Output the [X, Y] coordinate of the center of the cell containing the given text.  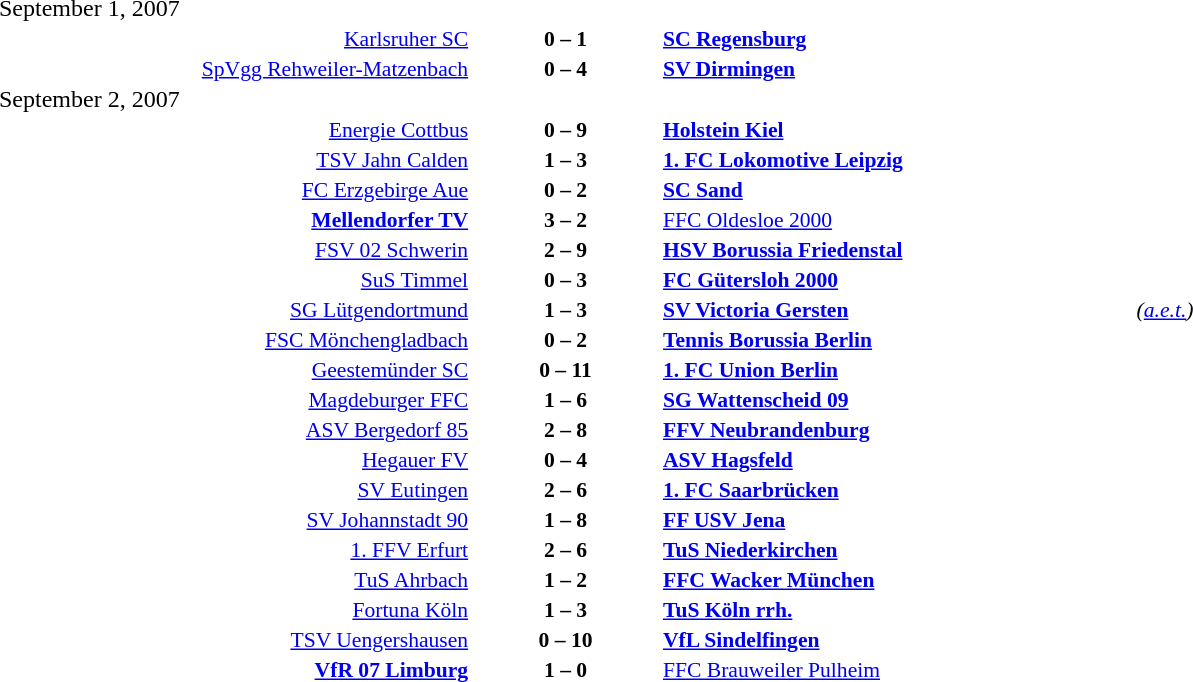
Holstein Kiel [897, 130]
3 – 2 [566, 220]
0 – 1 [566, 38]
SV Victoria Gersten [897, 310]
0 – 3 [566, 280]
1 – 8 [566, 520]
TuS Niederkirchen [897, 550]
1 – 6 [566, 400]
SV Dirmingen [897, 68]
0 – 9 [566, 130]
2 – 9 [566, 250]
HSV Borussia Friedenstal [897, 250]
FFC Oldesloe 2000 [897, 220]
FFV Neubrandenburg [897, 430]
VfL Sindelfingen [897, 640]
1. FC Saarbrücken [897, 490]
1. FC Lokomotive Leipzig [897, 160]
1 – 2 [566, 580]
SC Sand [897, 190]
2 – 8 [566, 430]
FFC Wacker München [897, 580]
FC Gütersloh 2000 [897, 280]
0 – 10 [566, 640]
SC Regensburg [897, 38]
FF USV Jena [897, 520]
0 – 11 [566, 370]
TuS Köln rrh. [897, 610]
Tennis Borussia Berlin [897, 340]
ASV Hagsfeld [897, 460]
1. FC Union Berlin [897, 370]
SG Wattenscheid 09 [897, 400]
